For the text-containing cell, return its midpoint in (X, Y) coordinate format. 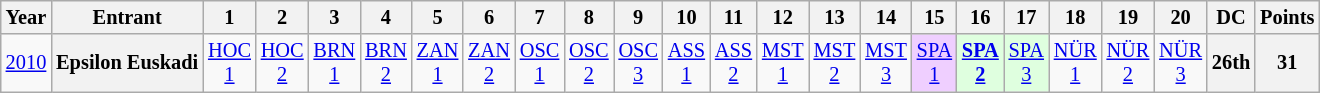
Entrant (127, 17)
17 (1026, 17)
1 (230, 17)
HOC2 (282, 63)
ZAN1 (438, 63)
11 (734, 17)
OSC2 (588, 63)
NÜR1 (1076, 63)
20 (1180, 17)
BRN1 (335, 63)
NÜR2 (1128, 63)
MST2 (835, 63)
31 (1287, 63)
13 (835, 17)
DC (1231, 17)
2 (282, 17)
OSC3 (638, 63)
Epsilon Euskadi (127, 63)
18 (1076, 17)
26th (1231, 63)
16 (980, 17)
5 (438, 17)
Points (1287, 17)
OSC1 (540, 63)
Year (26, 17)
7 (540, 17)
10 (686, 17)
HOC1 (230, 63)
SPA1 (934, 63)
ASS2 (734, 63)
ZAN2 (489, 63)
4 (386, 17)
3 (335, 17)
15 (934, 17)
SPA2 (980, 63)
ASS1 (686, 63)
MST3 (886, 63)
SPA3 (1026, 63)
19 (1128, 17)
12 (783, 17)
BRN2 (386, 63)
14 (886, 17)
6 (489, 17)
8 (588, 17)
MST1 (783, 63)
2010 (26, 63)
9 (638, 17)
NÜR3 (1180, 63)
